Return [X, Y] of the center of cell containing provided text 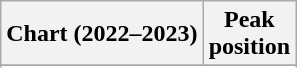
Peakposition [249, 34]
Chart (2022–2023) [102, 34]
